From the cell containing the given text, extract its center point as (x, y) coordinate. 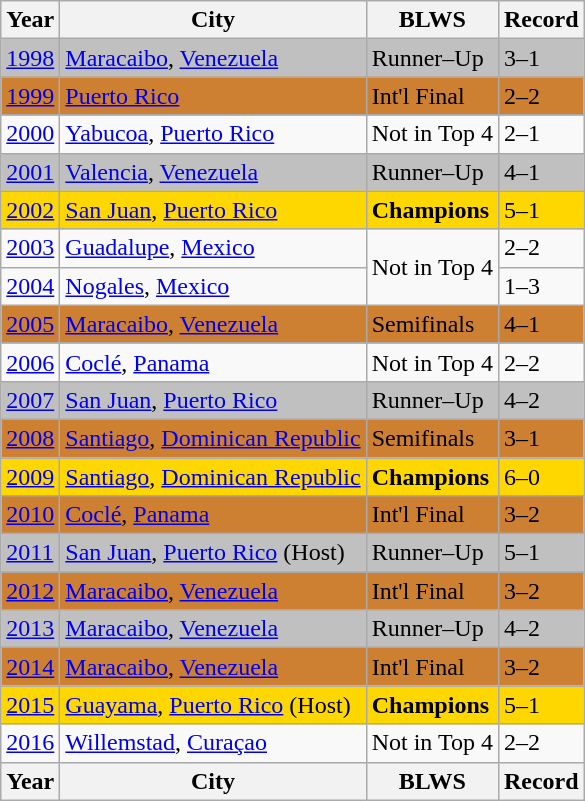
2000 (30, 134)
2012 (30, 591)
2001 (30, 172)
Nogales, Mexico (213, 286)
2008 (30, 438)
1–3 (541, 286)
2009 (30, 477)
2015 (30, 705)
2011 (30, 553)
2005 (30, 324)
2004 (30, 286)
2007 (30, 400)
2–1 (541, 134)
Guadalupe, Mexico (213, 248)
Valencia, Venezuela (213, 172)
2003 (30, 248)
2016 (30, 743)
6–0 (541, 477)
San Juan, Puerto Rico (Host) (213, 553)
Yabucoa, Puerto Rico (213, 134)
2002 (30, 210)
2014 (30, 667)
2010 (30, 515)
2006 (30, 362)
Puerto Rico (213, 96)
Willemstad, Curaçao (213, 743)
1999 (30, 96)
2013 (30, 629)
1998 (30, 58)
Guayama, Puerto Rico (Host) (213, 705)
